Find where the given text appears and provide that cell's center as [x, y] coordinate. 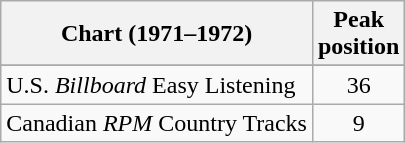
36 [358, 85]
Canadian RPM Country Tracks [157, 123]
U.S. Billboard Easy Listening [157, 85]
9 [358, 123]
Chart (1971–1972) [157, 34]
Peakposition [358, 34]
